Provide the [X, Y] coordinate of the cell's center where the given text is located.  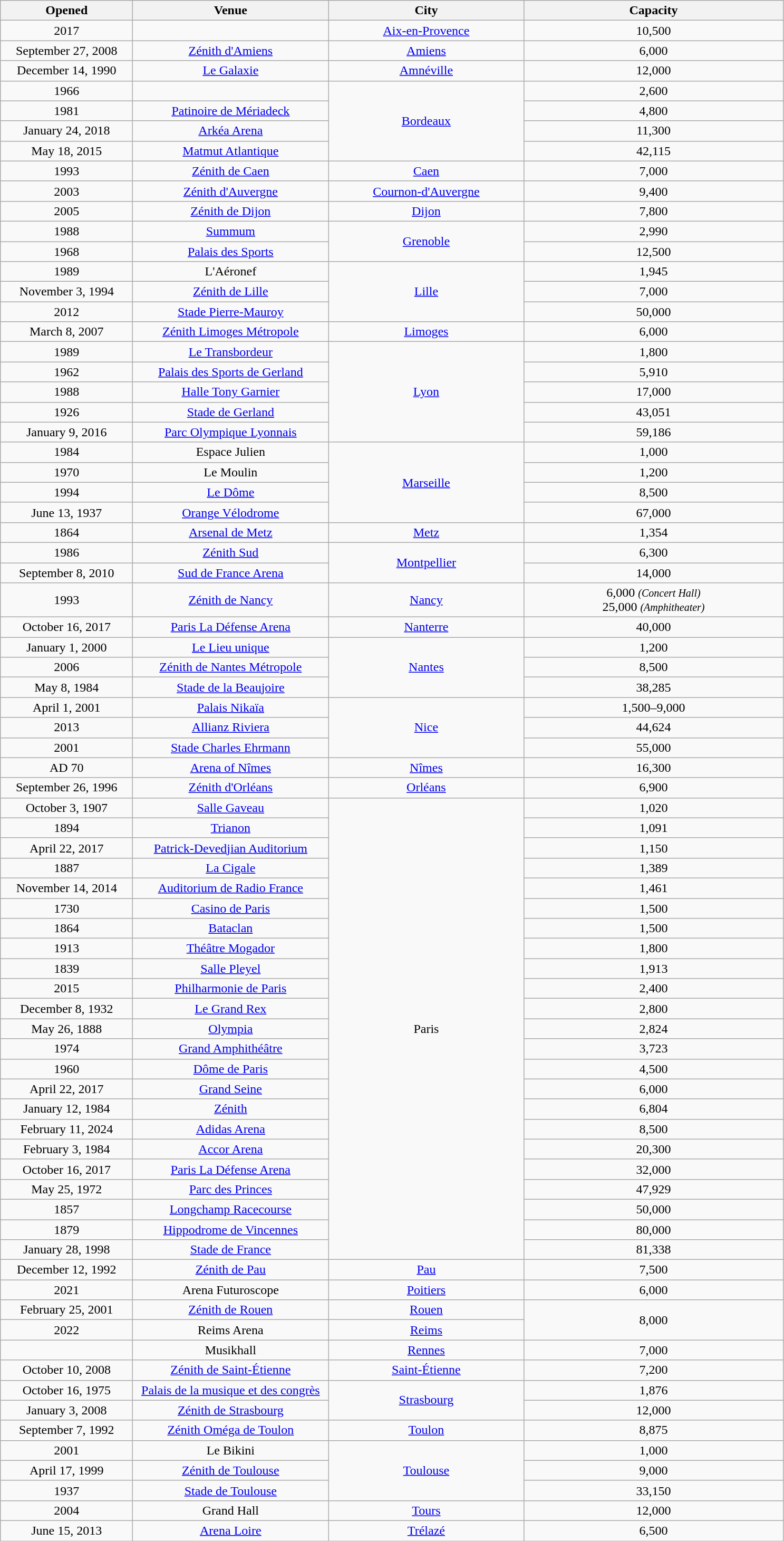
16,300 [654, 768]
Trianon [231, 828]
9,000 [654, 1470]
Le Bikini [231, 1450]
44,624 [654, 728]
Stade Charles Ehrmann [231, 748]
Zénith de Caen [231, 171]
Adidas Arena [231, 1129]
Grand Amphithéâtre [231, 1049]
1879 [66, 1230]
April 1, 2001 [66, 707]
Strasbourg [426, 1400]
Grand Seine [231, 1089]
1966 [66, 91]
4,500 [654, 1069]
December 8, 1932 [66, 1009]
December 12, 1992 [66, 1270]
1968 [66, 252]
1,461 [654, 888]
September 27, 2008 [66, 51]
January 24, 2018 [66, 131]
January 9, 2016 [66, 432]
Nîmes [426, 768]
1,091 [654, 828]
1994 [66, 492]
7,800 [654, 211]
Venue [231, 11]
43,051 [654, 412]
Lille [426, 292]
8,875 [654, 1430]
Arkéa Arena [231, 131]
1894 [66, 828]
7,200 [654, 1370]
Bordeaux [426, 121]
12,500 [654, 252]
11,300 [654, 131]
Zénith de Toulouse [231, 1470]
Le Grand Rex [231, 1009]
2015 [66, 989]
1,389 [654, 868]
May 18, 2015 [66, 151]
6,804 [654, 1109]
La Cigale [231, 868]
Reims Arena [231, 1330]
September 7, 1992 [66, 1430]
L'Aéronef [231, 272]
33,150 [654, 1490]
September 26, 1996 [66, 788]
1913 [66, 949]
2,990 [654, 231]
1960 [66, 1069]
6,500 [654, 1530]
Zénith [231, 1109]
Dôme de Paris [231, 1069]
Pau [426, 1270]
Nanterre [426, 627]
Salle Gaveau [231, 808]
December 14, 1990 [66, 71]
Longchamp Racecourse [231, 1209]
1,354 [654, 532]
Stade de Toulouse [231, 1490]
2,824 [654, 1029]
Espace Julien [231, 452]
Orléans [426, 788]
1984 [66, 452]
Le Transbordeur [231, 352]
2005 [66, 211]
Zénith de Rouen [231, 1310]
14,000 [654, 572]
6,900 [654, 788]
Parc des Princes [231, 1189]
Grand Hall [231, 1510]
4,800 [654, 111]
February 11, 2024 [66, 1129]
Poitiers [426, 1290]
Opened [66, 11]
Zénith de Nancy [231, 600]
2013 [66, 728]
October 10, 2008 [66, 1370]
Palais des Sports [231, 252]
June 15, 2013 [66, 1530]
Zénith Oméga de Toulon [231, 1430]
Nancy [426, 600]
2006 [66, 667]
1,020 [654, 808]
80,000 [654, 1230]
City [426, 11]
55,000 [654, 748]
17,000 [654, 392]
2012 [66, 312]
Musikhall [231, 1350]
Rennes [426, 1350]
Nice [426, 728]
10,500 [654, 31]
1,876 [654, 1390]
59,186 [654, 432]
1926 [66, 412]
Stade de la Beaujoire [231, 687]
3,723 [654, 1049]
October 16, 1975 [66, 1390]
67,000 [654, 512]
Amnéville [426, 71]
47,929 [654, 1189]
Zénith d'Amiens [231, 51]
81,338 [654, 1250]
Dijon [426, 211]
Zénith de Pau [231, 1270]
1986 [66, 552]
Zénith de Lille [231, 292]
38,285 [654, 687]
1937 [66, 1490]
May 26, 1888 [66, 1029]
January 1, 2000 [66, 647]
Arena Loire [231, 1530]
5,910 [654, 372]
Nantes [426, 667]
Arena of Nîmes [231, 768]
1,150 [654, 848]
Orange Vélodrome [231, 512]
Allianz Riviera [231, 728]
Le Lieu unique [231, 647]
Metz [426, 532]
Marseille [426, 482]
1970 [66, 472]
Capacity [654, 11]
2,400 [654, 989]
42,115 [654, 151]
1962 [66, 372]
Cournon-d'Auvergne [426, 191]
Toulon [426, 1430]
Trélazé [426, 1530]
Parc Olympique Lyonnais [231, 432]
Aix-en-Provence [426, 31]
June 13, 1937 [66, 512]
Zénith Limoges Métropole [231, 332]
Matmut Atlantique [231, 151]
Zénith de Strasbourg [231, 1410]
1,945 [654, 272]
AD 70 [66, 768]
November 3, 1994 [66, 292]
Zénith d'Orléans [231, 788]
32,000 [654, 1169]
Zénith de Nantes Métropole [231, 667]
Rouen [426, 1310]
May 8, 1984 [66, 687]
Bataclan [231, 929]
Summum [231, 231]
Saint-Étienne [426, 1370]
20,300 [654, 1149]
2021 [66, 1290]
October 3, 1907 [66, 808]
Olympia [231, 1029]
January 12, 1984 [66, 1109]
Auditorium de Radio France [231, 888]
Théâtre Mogador [231, 949]
2004 [66, 1510]
April 17, 1999 [66, 1470]
Arena Futuroscope [231, 1290]
Caen [426, 171]
Toulouse [426, 1470]
February 25, 2001 [66, 1310]
6,300 [654, 552]
Halle Tony Garnier [231, 392]
1,913 [654, 969]
Accor Arena [231, 1149]
8,000 [654, 1320]
40,000 [654, 627]
Philharmonie de Paris [231, 989]
Palais des Sports de Gerland [231, 372]
Le Galaxie [231, 71]
Reims [426, 1330]
1981 [66, 111]
Patinoire de Mériadeck [231, 111]
2,800 [654, 1009]
1974 [66, 1049]
7,500 [654, 1270]
Limoges [426, 332]
Paris [426, 1029]
Stade Pierre-Mauroy [231, 312]
Amiens [426, 51]
Zénith de Saint-Étienne [231, 1370]
Montpellier [426, 562]
Palais de la musique et des congrès [231, 1390]
January 3, 2008 [66, 1410]
Zénith de Dijon [231, 211]
Grenoble [426, 241]
Lyon [426, 392]
Casino de Paris [231, 908]
1730 [66, 908]
May 25, 1972 [66, 1189]
Stade de Gerland [231, 412]
March 8, 2007 [66, 332]
1887 [66, 868]
2,600 [654, 91]
Hippodrome de Vincennes [231, 1230]
Arsenal de Metz [231, 532]
Le Moulin [231, 472]
September 8, 2010 [66, 572]
Palais Nikaïa [231, 707]
Zénith Sud [231, 552]
January 28, 1998 [66, 1250]
1,500–9,000 [654, 707]
6,000 (Concert Hall)25,000 (Amphitheater) [654, 600]
November 14, 2014 [66, 888]
Tours [426, 1510]
1839 [66, 969]
9,400 [654, 191]
February 3, 1984 [66, 1149]
2017 [66, 31]
Patrick-Devedjian Auditorium [231, 848]
2022 [66, 1330]
Le Dôme [231, 492]
Sud de France Arena [231, 572]
Zénith d'Auvergne [231, 191]
Salle Pleyel [231, 969]
2003 [66, 191]
Stade de France [231, 1250]
1857 [66, 1209]
